Pinpoint the cell where the given text exists, returning its [x, y] midpoint coordinate. 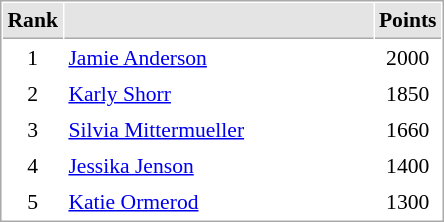
1850 [408, 93]
2000 [408, 57]
5 [32, 201]
Katie Ormerod [218, 201]
Rank [32, 21]
Silvia Mittermueller [218, 129]
Karly Shorr [218, 93]
1400 [408, 165]
4 [32, 165]
3 [32, 129]
Jamie Anderson [218, 57]
1 [32, 57]
Points [408, 21]
2 [32, 93]
1660 [408, 129]
Jessika Jenson [218, 165]
1300 [408, 201]
